Find where the given text appears and provide that cell's center as [x, y] coordinate. 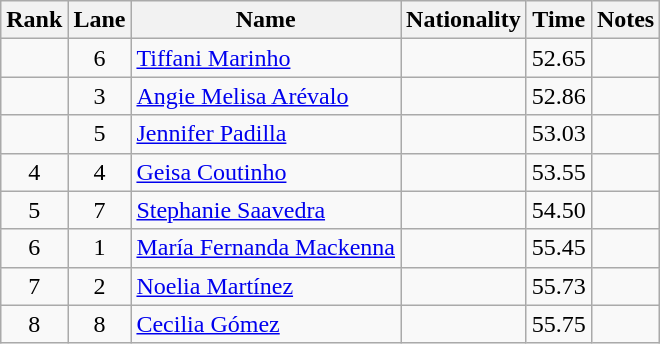
Noelia Martínez [266, 286]
Tiffani Marinho [266, 58]
Time [558, 20]
1 [100, 248]
Rank [34, 20]
3 [100, 96]
Geisa Coutinho [266, 172]
Cecilia Gómez [266, 324]
55.45 [558, 248]
52.65 [558, 58]
55.73 [558, 286]
Name [266, 20]
52.86 [558, 96]
55.75 [558, 324]
Notes [625, 20]
2 [100, 286]
Angie Melisa Arévalo [266, 96]
Stephanie Saavedra [266, 210]
Jennifer Padilla [266, 134]
53.03 [558, 134]
María Fernanda Mackenna [266, 248]
Lane [100, 20]
54.50 [558, 210]
53.55 [558, 172]
Nationality [464, 20]
